Identify which cell holds the provided text, then report its (X, Y) central coordinate. 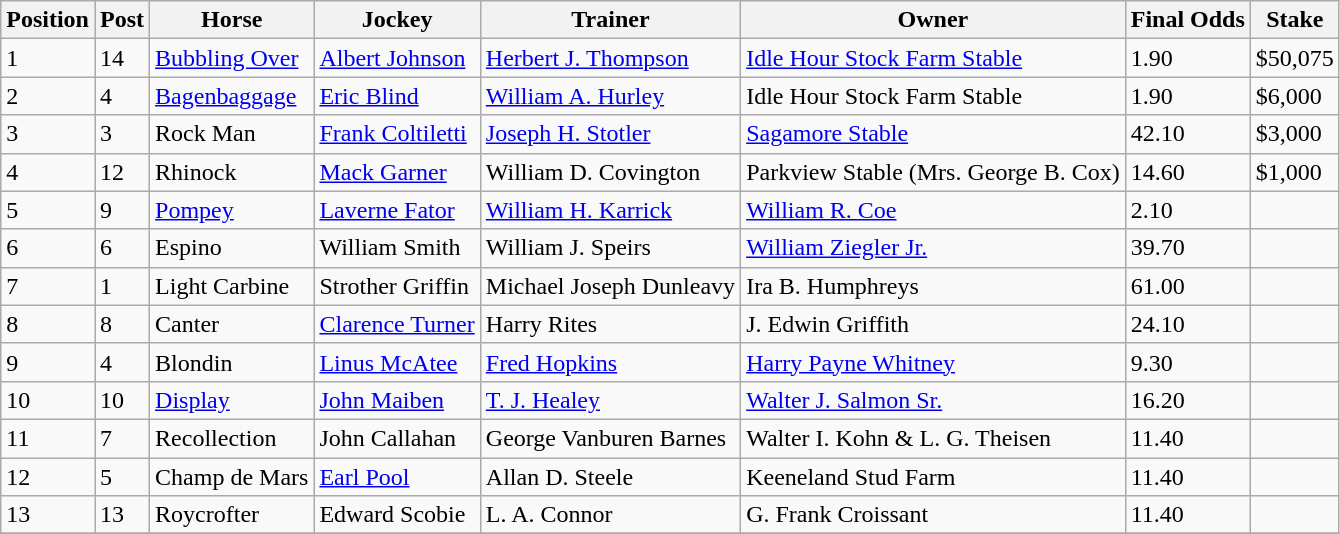
$1,000 (1294, 172)
Keeneland Stud Farm (934, 477)
John Maiben (397, 400)
Clarence Turner (397, 324)
Pompey (232, 210)
Bubbling Over (232, 58)
J. Edwin Griffith (934, 324)
William J. Speirs (610, 248)
2 (48, 96)
Walter J. Salmon Sr. (934, 400)
Espino (232, 248)
Final Odds (1188, 20)
Harry Payne Whitney (934, 362)
Michael Joseph Dunleavy (610, 286)
Allan D. Steele (610, 477)
9.30 (1188, 362)
Strother Griffin (397, 286)
Jockey (397, 20)
39.70 (1188, 248)
Light Carbine (232, 286)
Laverne Fator (397, 210)
14.60 (1188, 172)
Bagenbaggage (232, 96)
G. Frank Croissant (934, 515)
William D. Covington (610, 172)
Owner (934, 20)
Horse (232, 20)
William A. Hurley (610, 96)
Linus McAtee (397, 362)
Blondin (232, 362)
11 (48, 438)
Albert Johnson (397, 58)
24.10 (1188, 324)
William Smith (397, 248)
Harry Rites (610, 324)
61.00 (1188, 286)
William Ziegler Jr. (934, 248)
$6,000 (1294, 96)
$3,000 (1294, 134)
T. J. Healey (610, 400)
14 (122, 58)
William H. Karrick (610, 210)
John Callahan (397, 438)
Sagamore Stable (934, 134)
Rhinock (232, 172)
Stake (1294, 20)
Parkview Stable (Mrs. George B. Cox) (934, 172)
Walter I. Kohn & L. G. Theisen (934, 438)
Rock Man (232, 134)
Herbert J. Thompson (610, 58)
16.20 (1188, 400)
Display (232, 400)
Fred Hopkins (610, 362)
Trainer (610, 20)
Canter (232, 324)
Joseph H. Stotler (610, 134)
Earl Pool (397, 477)
Roycrofter (232, 515)
42.10 (1188, 134)
William R. Coe (934, 210)
Ira B. Humphreys (934, 286)
Frank Coltiletti (397, 134)
Eric Blind (397, 96)
Mack Garner (397, 172)
Edward Scobie (397, 515)
Post (122, 20)
Recollection (232, 438)
Champ de Mars (232, 477)
Position (48, 20)
2.10 (1188, 210)
$50,075 (1294, 58)
George Vanburen Barnes (610, 438)
L. A. Connor (610, 515)
